Extract the (x, y) coordinate from the center of the cell holding the provided text.  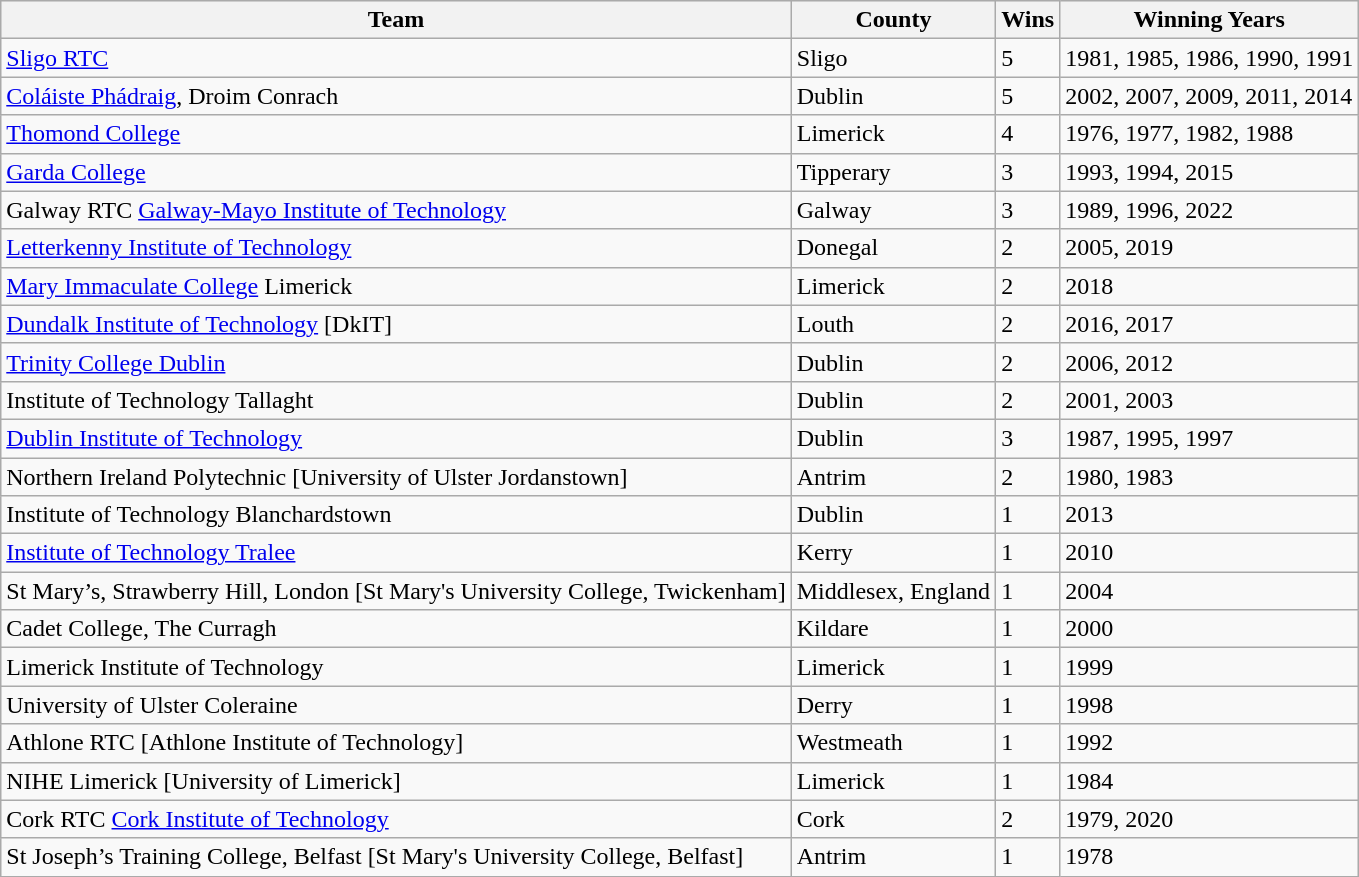
2000 (1210, 629)
Dublin Institute of Technology (396, 438)
2013 (1210, 515)
2010 (1210, 553)
1980, 1983 (1210, 477)
NIHE Limerick [University of Limerick] (396, 781)
Kildare (893, 629)
County (893, 20)
1998 (1210, 705)
Team (396, 20)
Kerry (893, 553)
Wins (1028, 20)
1992 (1210, 743)
Derry (893, 705)
Thomond College (396, 134)
Donegal (893, 248)
2002, 2007, 2009, 2011, 2014 (1210, 96)
Institute of Technology Blanchardstown (396, 515)
1987, 1995, 1997 (1210, 438)
Middlesex, England (893, 591)
Northern Ireland Polytechnic [University of Ulster Jordanstown] (396, 477)
Garda College (396, 172)
Coláiste Phádraig, Droim Conrach (396, 96)
2016, 2017 (1210, 324)
St Mary’s, Strawberry Hill, London [St Mary's University College, Twickenham] (396, 591)
Louth (893, 324)
University of Ulster Coleraine (396, 705)
Institute of Technology Tralee (396, 553)
1978 (1210, 857)
Cork RTC Cork Institute of Technology (396, 819)
2001, 2003 (1210, 400)
Letterkenny Institute of Technology (396, 248)
Westmeath (893, 743)
1981, 1985, 1986, 1990, 1991 (1210, 58)
Institute of Technology Tallaght (396, 400)
1984 (1210, 781)
2004 (1210, 591)
2018 (1210, 286)
1979, 2020 (1210, 819)
Galway (893, 210)
Cork (893, 819)
Cadet College, The Curragh (396, 629)
Mary Immaculate College Limerick (396, 286)
2006, 2012 (1210, 362)
Winning Years (1210, 20)
Tipperary (893, 172)
Limerick Institute of Technology (396, 667)
Dundalk Institute of Technology [DkIT] (396, 324)
1976, 1977, 1982, 1988 (1210, 134)
1999 (1210, 667)
1989, 1996, 2022 (1210, 210)
1993, 1994, 2015 (1210, 172)
Sligo RTC (396, 58)
4 (1028, 134)
Sligo (893, 58)
2005, 2019 (1210, 248)
Galway RTC Galway-Mayo Institute of Technology (396, 210)
Athlone RTC [Athlone Institute of Technology] (396, 743)
St Joseph’s Training College, Belfast [St Mary's University College, Belfast] (396, 857)
Trinity College Dublin (396, 362)
